Return the (X, Y) coordinate for the center point of the cell that contains the specified text.  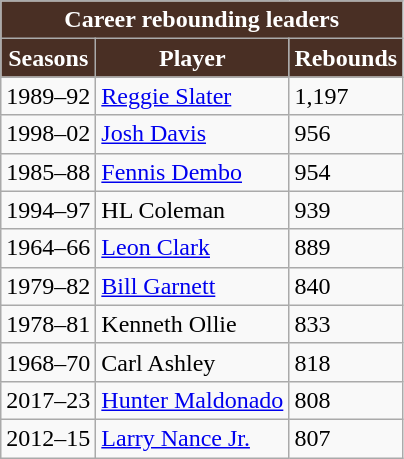
Carl Ashley (192, 362)
Rebounds (346, 58)
Player (192, 58)
HL Coleman (192, 210)
1985–88 (48, 172)
808 (346, 400)
Reggie Slater (192, 96)
2012–15 (48, 438)
1964–66 (48, 248)
1994–97 (48, 210)
840 (346, 286)
833 (346, 324)
Career rebounding leaders (202, 20)
2017–23 (48, 400)
Kenneth Ollie (192, 324)
818 (346, 362)
889 (346, 248)
956 (346, 134)
Bill Garnett (192, 286)
Seasons (48, 58)
Hunter Maldonado (192, 400)
Larry Nance Jr. (192, 438)
1979–82 (48, 286)
1,197 (346, 96)
954 (346, 172)
807 (346, 438)
Josh Davis (192, 134)
1978–81 (48, 324)
1998–02 (48, 134)
939 (346, 210)
Leon Clark (192, 248)
1989–92 (48, 96)
Fennis Dembo (192, 172)
1968–70 (48, 362)
